Search for the cell housing the specified text and yield its (x, y) center coordinate. 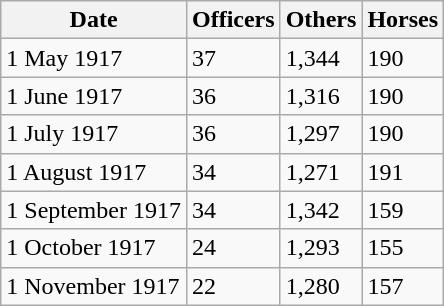
37 (233, 58)
191 (403, 172)
157 (403, 286)
1 August 1917 (94, 172)
159 (403, 210)
1,344 (321, 58)
1,297 (321, 134)
1,293 (321, 248)
1,342 (321, 210)
1,280 (321, 286)
1,271 (321, 172)
1 October 1917 (94, 248)
1 May 1917 (94, 58)
1,316 (321, 96)
Officers (233, 20)
1 July 1917 (94, 134)
Date (94, 20)
1 September 1917 (94, 210)
22 (233, 286)
1 June 1917 (94, 96)
1 November 1917 (94, 286)
Others (321, 20)
Horses (403, 20)
155 (403, 248)
24 (233, 248)
